Locate the cell with the specified text and output its (x, y) center coordinate. 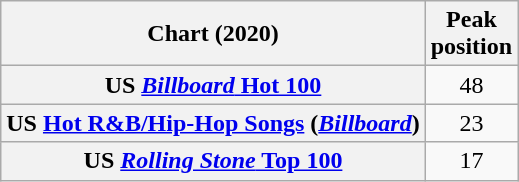
17 (471, 161)
Peakposition (471, 34)
US Hot R&B/Hip-Hop Songs (Billboard) (213, 123)
23 (471, 123)
Chart (2020) (213, 34)
US Billboard Hot 100 (213, 85)
US Rolling Stone Top 100 (213, 161)
48 (471, 85)
